Identify which cell holds the provided text, then report its (x, y) central coordinate. 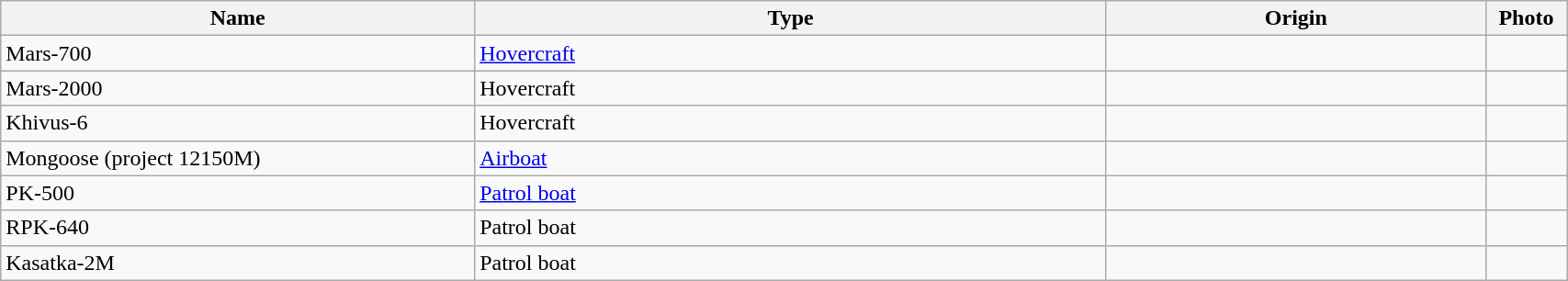
Origin (1295, 18)
Khivus-6 (238, 123)
RPK-640 (238, 228)
Airboat (791, 158)
PK-500 (238, 193)
Mars-700 (238, 53)
Photo (1526, 18)
Name (238, 18)
Mars-2000 (238, 88)
Type (791, 18)
Mongoose (project 12150M) (238, 158)
Kasatka-2M (238, 263)
